Locate the cell with the specified text and output its [X, Y] center coordinate. 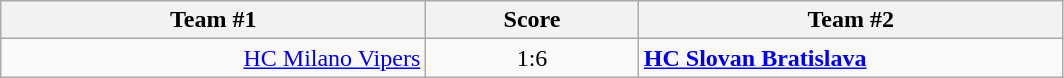
HC Milano Vipers [214, 58]
1:6 [532, 58]
HC Slovan Bratislava [850, 58]
Score [532, 20]
Team #1 [214, 20]
Team #2 [850, 20]
